Extract the (X, Y) coordinate from the center of the cell holding the provided text.  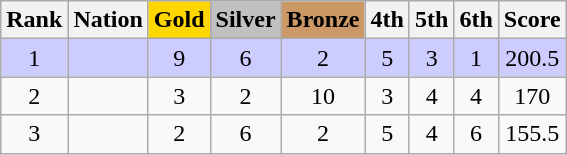
Rank (34, 20)
170 (532, 96)
Silver (246, 20)
9 (179, 58)
Bronze (323, 20)
6th (476, 20)
Gold (179, 20)
4th (387, 20)
Nation (108, 20)
200.5 (532, 58)
5th (431, 20)
Score (532, 20)
10 (323, 96)
155.5 (532, 134)
